Pinpoint the cell where the given text exists, returning its [X, Y] midpoint coordinate. 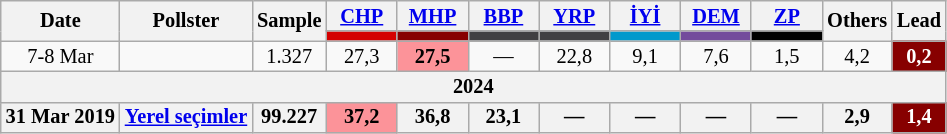
1.327 [289, 56]
Yerel seçimler [186, 118]
Lead [919, 20]
0,2 [919, 56]
Sample [289, 20]
9,1 [646, 56]
23,1 [504, 118]
Date [60, 20]
BBP [504, 16]
1,4 [919, 118]
36,8 [432, 118]
31 Mar 2019 [60, 118]
37,2 [362, 118]
1,5 [786, 56]
7-8 Mar [60, 56]
27,3 [362, 56]
22,8 [574, 56]
2,9 [857, 118]
CHP [362, 16]
Others [857, 20]
7,6 [716, 56]
27,5 [432, 56]
Pollster [186, 20]
4,2 [857, 56]
DEM [716, 16]
MHP [432, 16]
2024 [474, 86]
YRP [574, 16]
İYİ [646, 16]
99.227 [289, 118]
ZP [786, 16]
